Detect which cell encompasses the target text, then output its [X, Y] center coordinate. 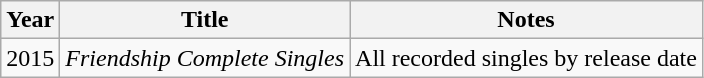
Friendship Complete Singles [205, 58]
Title [205, 20]
All recorded singles by release date [526, 58]
Year [30, 20]
2015 [30, 58]
Notes [526, 20]
